For the text-containing cell, return its midpoint in [X, Y] coordinate format. 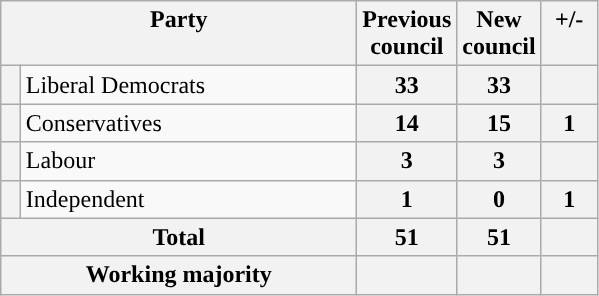
+/- [569, 34]
14 [407, 123]
Party [179, 34]
Previous council [407, 34]
Total [179, 237]
Liberal Democrats [188, 85]
0 [499, 199]
15 [499, 123]
Conservatives [188, 123]
New council [499, 34]
Independent [188, 199]
Labour [188, 161]
Working majority [179, 275]
